Search for the cell housing the specified text and yield its (x, y) center coordinate. 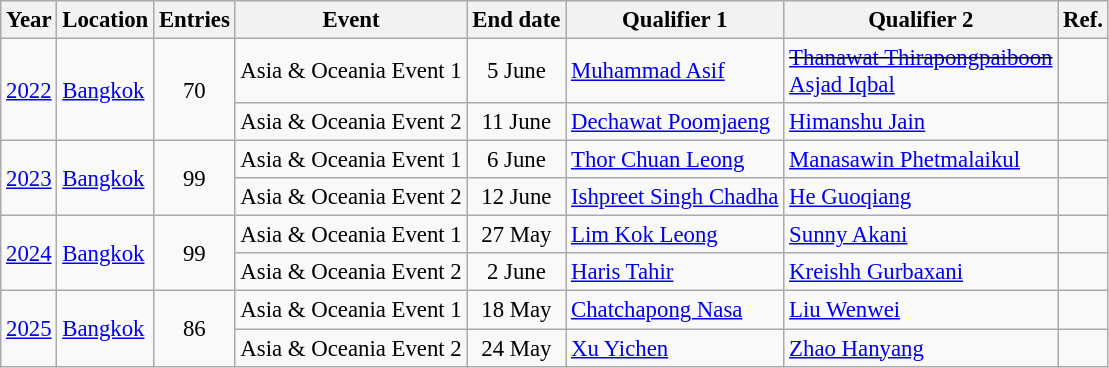
Qualifier 1 (675, 20)
27 May (516, 235)
Xu Yichen (675, 348)
2025 (29, 328)
5 June (516, 72)
12 June (516, 197)
Ref. (1083, 20)
Ishpreet Singh Chadha (675, 197)
2022 (29, 90)
Zhao Hanyang (921, 348)
Event (351, 20)
End date (516, 20)
18 May (516, 310)
Qualifier 2 (921, 20)
2024 (29, 254)
24 May (516, 348)
Dechawat Poomjaeng (675, 122)
Year (29, 20)
2 June (516, 273)
Haris Tahir (675, 273)
Liu Wenwei (921, 310)
Thanawat Thirapongpaiboon Asjad Iqbal (921, 72)
Manasawin Phetmalaikul (921, 160)
6 June (516, 160)
Chatchapong Nasa (675, 310)
Sunny Akani (921, 235)
He Guoqiang (921, 197)
11 June (516, 122)
70 (194, 90)
Entries (194, 20)
Muhammad Asif (675, 72)
Himanshu Jain (921, 122)
Thor Chuan Leong (675, 160)
86 (194, 328)
Lim Kok Leong (675, 235)
Location (106, 20)
Kreishh Gurbaxani (921, 273)
2023 (29, 178)
